Provide the [X, Y] coordinate of the cell's center where the given text is located.  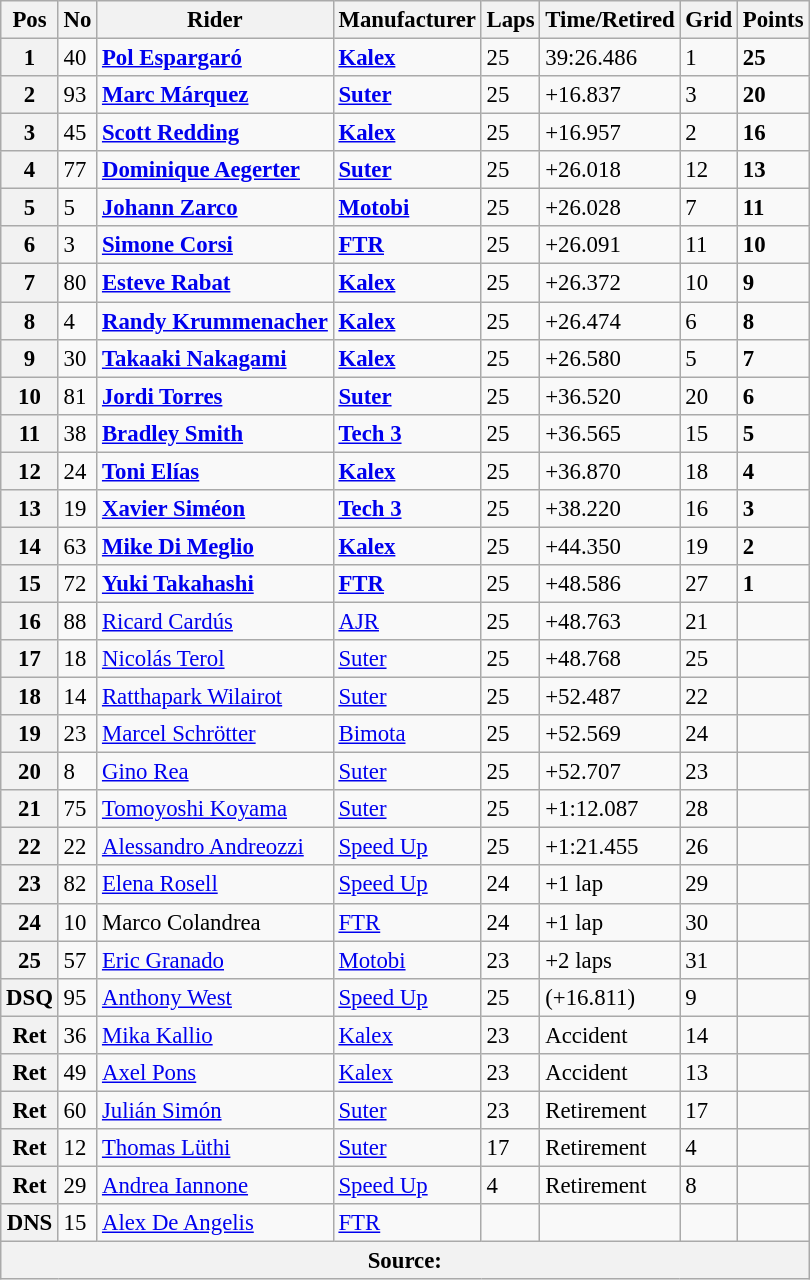
Rider [216, 20]
40 [77, 58]
+26.028 [610, 208]
Andrea Iannone [216, 1185]
Ricard Cardús [216, 621]
+36.520 [610, 396]
AJR [407, 621]
+1:12.087 [610, 809]
+48.763 [610, 621]
Ratthapark Wilairot [216, 697]
Yuki Takahashi [216, 584]
Gino Rea [216, 772]
No [77, 20]
81 [77, 396]
88 [77, 621]
+38.220 [610, 509]
+16.837 [610, 95]
Marcel Schrötter [216, 734]
31 [708, 960]
Takaaki Nakagami [216, 358]
77 [77, 170]
63 [77, 546]
Anthony West [216, 997]
49 [77, 1073]
39:26.486 [610, 58]
Marc Márquez [216, 95]
+2 laps [610, 960]
28 [708, 809]
Points [774, 20]
+48.768 [610, 659]
Toni Elías [216, 471]
Xavier Siméon [216, 509]
Elena Rosell [216, 885]
60 [77, 1110]
75 [77, 809]
Esteve Rabat [216, 283]
Johann Zarco [216, 208]
Bimota [407, 734]
82 [77, 885]
+26.091 [610, 245]
Time/Retired [610, 20]
(+16.811) [610, 997]
DNS [30, 1223]
57 [77, 960]
Eric Granado [216, 960]
27 [708, 584]
45 [77, 133]
Randy Krummenacher [216, 321]
38 [77, 433]
Dominique Aegerter [216, 170]
Simone Corsi [216, 245]
93 [77, 95]
Marco Colandrea [216, 922]
80 [77, 283]
+26.018 [610, 170]
+1:21.455 [610, 847]
DSQ [30, 997]
+26.474 [610, 321]
Nicolás Terol [216, 659]
+44.350 [610, 546]
26 [708, 847]
Alex De Angelis [216, 1223]
+26.580 [610, 358]
95 [77, 997]
+52.487 [610, 697]
Manufacturer [407, 20]
Mika Kallio [216, 1035]
+52.707 [610, 772]
+26.372 [610, 283]
+36.870 [610, 471]
Grid [708, 20]
Axel Pons [216, 1073]
Mike Di Meglio [216, 546]
Pol Espargaró [216, 58]
+52.569 [610, 734]
+36.565 [610, 433]
Tomoyoshi Koyama [216, 809]
+16.957 [610, 133]
Source: [405, 1261]
Julián Simón [216, 1110]
72 [77, 584]
36 [77, 1035]
+48.586 [610, 584]
Thomas Lüthi [216, 1148]
Bradley Smith [216, 433]
Jordi Torres [216, 396]
Scott Redding [216, 133]
Laps [510, 20]
Alessandro Andreozzi [216, 847]
Pos [30, 20]
